Scan for the cell matching the given text and deliver its (x, y) coordinate at center. 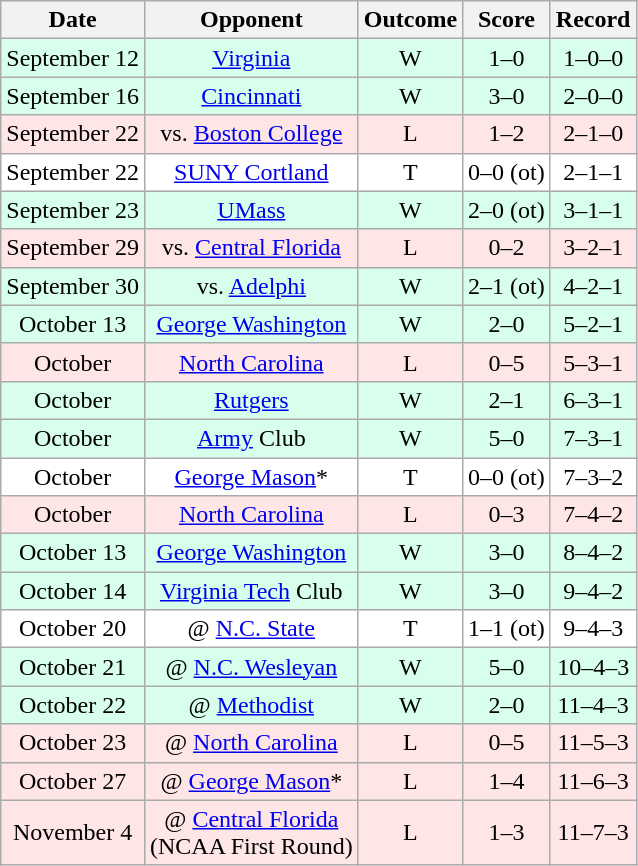
9–4–2 (593, 591)
October 23 (73, 743)
8–4–2 (593, 553)
October 20 (73, 629)
@ North Carolina (251, 743)
vs. Adelphi (251, 286)
October 21 (73, 667)
1–2 (507, 134)
September 12 (73, 58)
3–2–1 (593, 248)
2–0–0 (593, 96)
5–2–1 (593, 324)
10–4–3 (593, 667)
September 23 (73, 210)
@ N.C. Wesleyan (251, 667)
Record (593, 20)
9–4–3 (593, 629)
George Mason* (251, 477)
@ Central Florida (NCAA First Round) (251, 832)
0–3 (507, 515)
@ N.C. State (251, 629)
1–0–0 (593, 58)
11–7–3 (593, 832)
vs. Central Florida (251, 248)
Rutgers (251, 400)
October 22 (73, 705)
11–5–3 (593, 743)
September 16 (73, 96)
0–2 (507, 248)
2–1 (ot) (507, 286)
UMass (251, 210)
11–6–3 (593, 781)
Opponent (251, 20)
1–4 (507, 781)
Virginia Tech Club (251, 591)
1–3 (507, 832)
October 27 (73, 781)
7–3–1 (593, 438)
SUNY Cortland (251, 172)
2–0 (ot) (507, 210)
4–2–1 (593, 286)
11–4–3 (593, 705)
@ Methodist (251, 705)
6–3–1 (593, 400)
vs. Boston College (251, 134)
1–0 (507, 58)
5–3–1 (593, 362)
September 29 (73, 248)
2–1 (507, 400)
Cincinnati (251, 96)
Army Club (251, 438)
Virginia (251, 58)
7–3–2 (593, 477)
1–1 (ot) (507, 629)
November 4 (73, 832)
2–1–0 (593, 134)
Score (507, 20)
2–1–1 (593, 172)
Outcome (410, 20)
Date (73, 20)
@ George Mason* (251, 781)
September 30 (73, 286)
October 14 (73, 591)
7–4–2 (593, 515)
3–1–1 (593, 210)
